For the text-containing cell, return its midpoint in [x, y] coordinate format. 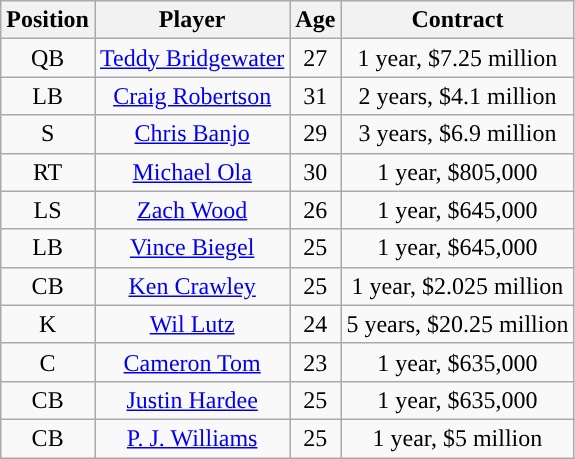
3 years, $6.9 million [458, 134]
Chris Banjo [192, 134]
Ken Crawley [192, 286]
Justin Hardee [192, 400]
Age [316, 20]
P. J. Williams [192, 438]
Player [192, 20]
S [48, 134]
24 [316, 324]
Teddy Bridgewater [192, 58]
1 year, $5 million [458, 438]
26 [316, 210]
1 year, $2.025 million [458, 286]
2 years, $4.1 million [458, 96]
Michael Ola [192, 172]
K [48, 324]
Contract [458, 20]
1 year, $7.25 million [458, 58]
Cameron Tom [192, 362]
Wil Lutz [192, 324]
Position [48, 20]
5 years, $20.25 million [458, 324]
RT [48, 172]
LS [48, 210]
30 [316, 172]
QB [48, 58]
C [48, 362]
Craig Robertson [192, 96]
31 [316, 96]
27 [316, 58]
23 [316, 362]
Vince Biegel [192, 248]
1 year, $805,000 [458, 172]
29 [316, 134]
Zach Wood [192, 210]
